Capture the cell that displays the provided text and extract its (x, y) central coordinate. 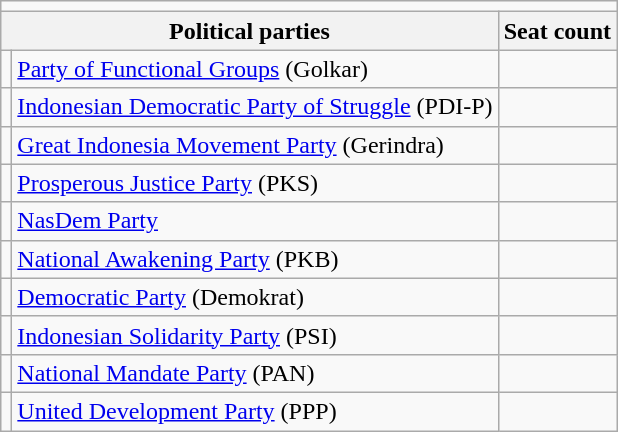
Party of Functional Groups (Golkar) (255, 69)
National Mandate Party (PAN) (255, 373)
United Development Party (PPP) (255, 411)
Democratic Party (Demokrat) (255, 297)
Indonesian Solidarity Party (PSI) (255, 335)
Prosperous Justice Party (PKS) (255, 183)
Seat count (557, 31)
NasDem Party (255, 221)
Political parties (250, 31)
Great Indonesia Movement Party (Gerindra) (255, 145)
National Awakening Party (PKB) (255, 259)
Indonesian Democratic Party of Struggle (PDI-P) (255, 107)
